Return (x, y) of the center of cell containing provided text 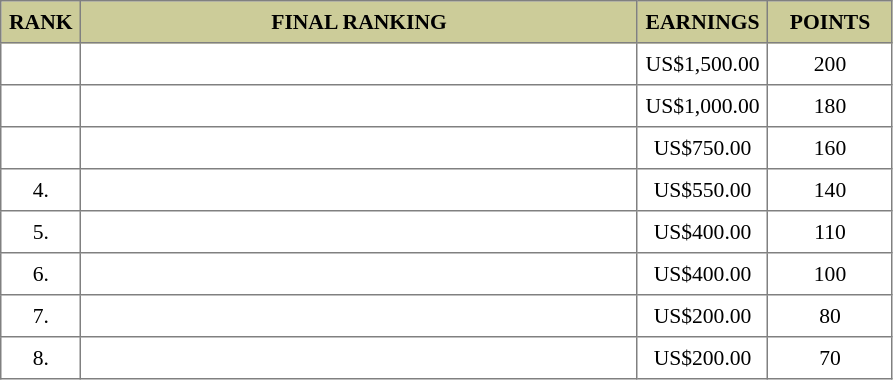
80 (830, 316)
8. (41, 358)
4. (41, 190)
200 (830, 64)
EARNINGS (702, 22)
US$750.00 (702, 148)
100 (830, 274)
7. (41, 316)
RANK (41, 22)
180 (830, 106)
5. (41, 232)
110 (830, 232)
140 (830, 190)
FINAL RANKING (359, 22)
US$1,500.00 (702, 64)
US$1,000.00 (702, 106)
US$550.00 (702, 190)
70 (830, 358)
6. (41, 274)
160 (830, 148)
POINTS (830, 22)
